Identify which cell holds the provided text, then report its (X, Y) central coordinate. 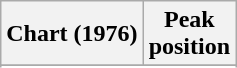
Peakposition (189, 34)
Chart (1976) (72, 34)
